Capture the cell that displays the provided text and extract its (X, Y) central coordinate. 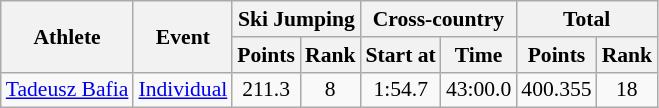
Start at (401, 55)
43:00.0 (478, 90)
Cross-country (439, 19)
1:54.7 (401, 90)
Tadeusz Bafia (68, 90)
Athlete (68, 36)
8 (330, 90)
211.3 (266, 90)
Time (478, 55)
18 (628, 90)
Ski Jumping (296, 19)
Individual (182, 90)
Event (182, 36)
Total (586, 19)
400.355 (556, 90)
